From the cell containing the given text, extract its center point as [X, Y] coordinate. 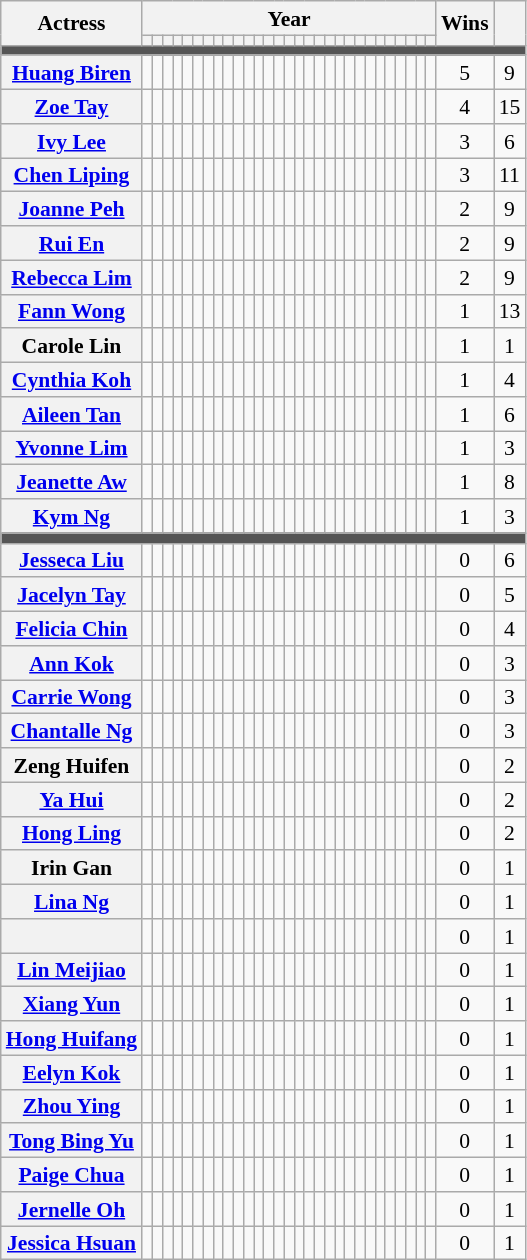
Irin Gan [72, 868]
Ivy Lee [72, 141]
Paige Chua [72, 1175]
Rui En [72, 243]
Xiang Yun [72, 1004]
Wins [465, 23]
Jacelyn Tay [72, 595]
Zoe Tay [72, 107]
Hong Huifang [72, 1038]
Carrie Wong [72, 697]
Jesseca Liu [72, 560]
Huang Biren [72, 73]
Tong Bing Yu [72, 1141]
Chantalle Ng [72, 731]
Jernelle Oh [72, 1209]
Hong Ling [72, 833]
Eelyn Kok [72, 1072]
Ya Hui [72, 799]
Zeng Huifen [72, 765]
Yvonne Lim [72, 448]
Jessica Hsuan [72, 1243]
Joanne Peh [72, 209]
Rebecca Lim [72, 277]
Carole Lin [72, 346]
13 [510, 311]
Jeanette Aw [72, 482]
Aileen Tan [72, 414]
Kym Ng [72, 516]
Year [289, 18]
Lin Meijiao [72, 970]
11 [510, 175]
Actress [72, 23]
Zhou Ying [72, 1106]
8 [510, 482]
Cynthia Koh [72, 380]
Chen Liping [72, 175]
Lina Ng [72, 902]
Fann Wong [72, 311]
Felicia Chin [72, 629]
15 [510, 107]
Ann Kok [72, 663]
